Return (X, Y) of the center of cell containing provided text 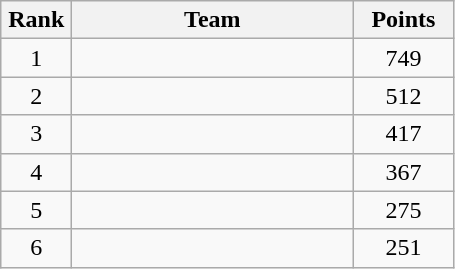
1 (36, 58)
275 (404, 210)
3 (36, 134)
251 (404, 248)
Rank (36, 20)
512 (404, 96)
749 (404, 58)
Team (212, 20)
Points (404, 20)
2 (36, 96)
5 (36, 210)
4 (36, 172)
367 (404, 172)
417 (404, 134)
6 (36, 248)
